Output the [x, y] coordinate of the center of the cell containing the given text.  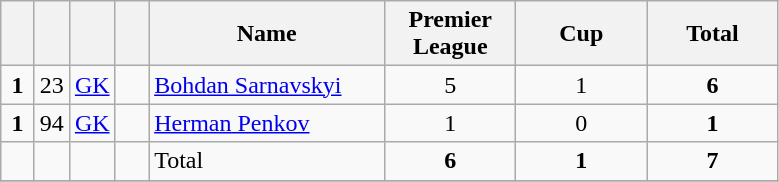
7 [712, 161]
23 [52, 85]
5 [450, 85]
Cup [582, 34]
94 [52, 123]
Bohdan Sarnavskyi [267, 85]
Herman Penkov [267, 123]
Name [267, 34]
0 [582, 123]
Premier League [450, 34]
